Scan for the cell matching the given text and deliver its (X, Y) coordinate at center. 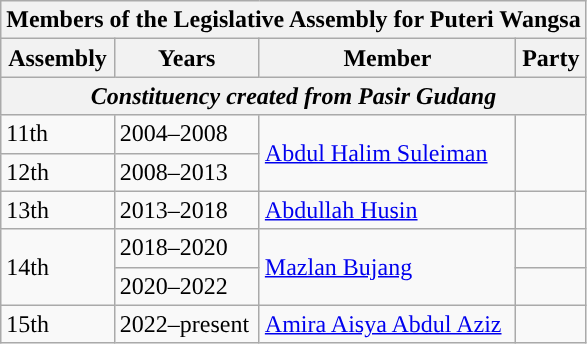
Abdullah Husin (387, 210)
2013–2018 (186, 210)
Years (186, 58)
Assembly (58, 58)
2020–2022 (186, 286)
2004–2008 (186, 134)
2018–2020 (186, 248)
Member (387, 58)
2008–2013 (186, 172)
2022–present (186, 324)
12th (58, 172)
Constituency created from Pasir Gudang (294, 96)
Abdul Halim Suleiman (387, 153)
Mazlan Bujang (387, 267)
11th (58, 134)
14th (58, 267)
13th (58, 210)
Party (550, 58)
15th (58, 324)
Members of the Legislative Assembly for Puteri Wangsa (294, 20)
Amira Aisya Abdul Aziz (387, 324)
